Determine the [x, y] coordinate at the center of the cell enclosing the given text.  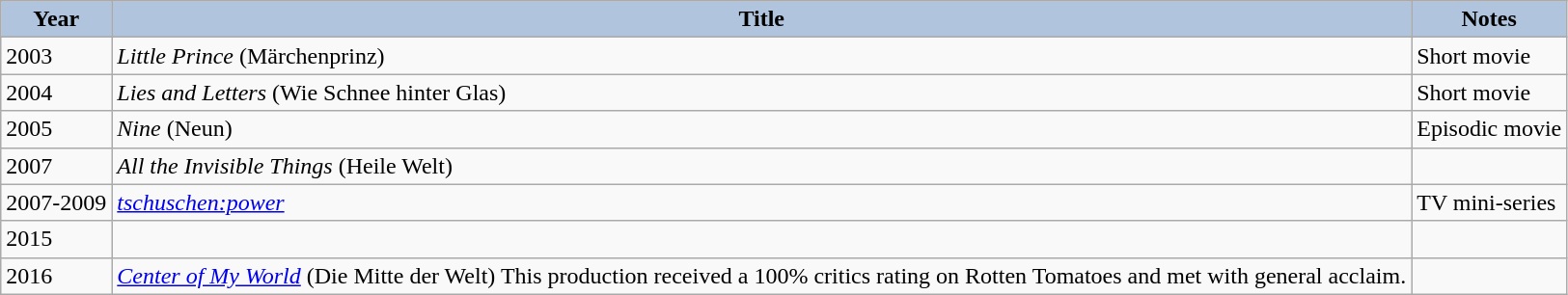
Year [56, 19]
Title [762, 19]
Notes [1490, 19]
2007-2009 [56, 202]
2015 [56, 239]
2003 [56, 56]
tschuschen:power [762, 202]
Lies and Letters (Wie Schnee hinter Glas) [762, 93]
All the Invisible Things (Heile Welt) [762, 166]
Nine (Neun) [762, 129]
TV mini-series [1490, 202]
2016 [56, 276]
2007 [56, 166]
2004 [56, 93]
Little Prince (Märchenprinz) [762, 56]
Center of My World (Die Mitte der Welt) This production received a 100% critics rating on Rotten Tomatoes and met with general acclaim. [762, 276]
2005 [56, 129]
Episodic movie [1490, 129]
